Scan for the cell matching the given text and deliver its (x, y) coordinate at center. 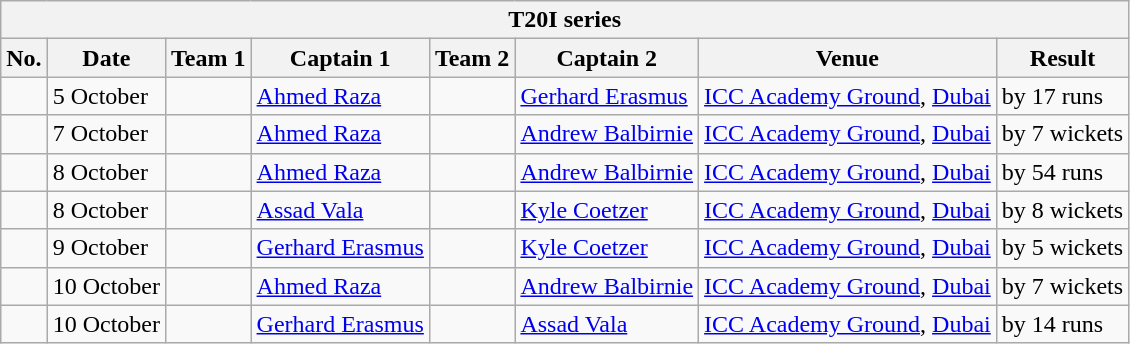
Venue (848, 58)
Date (106, 58)
by 14 runs (1062, 324)
No. (24, 58)
Result (1062, 58)
9 October (106, 248)
T20I series (565, 20)
5 October (106, 96)
by 54 runs (1062, 172)
by 5 wickets (1062, 248)
Captain 2 (607, 58)
7 October (106, 134)
by 17 runs (1062, 96)
Team 2 (472, 58)
by 8 wickets (1062, 210)
Team 1 (209, 58)
Captain 1 (340, 58)
